Extract the (x, y) coordinate from the center of the cell holding the provided text.  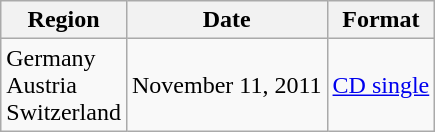
November 11, 2011 (226, 85)
Date (226, 20)
CD single (381, 85)
Format (381, 20)
Region (64, 20)
GermanyAustriaSwitzerland (64, 85)
